For the text-containing cell, return its midpoint in (X, Y) coordinate format. 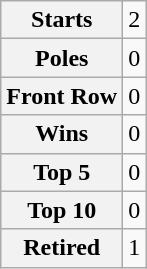
Retired (62, 248)
Poles (62, 58)
Top 5 (62, 172)
2 (134, 20)
Wins (62, 134)
Top 10 (62, 210)
1 (134, 248)
Front Row (62, 96)
Starts (62, 20)
